Return the (x, y) coordinate for the center point of the cell that contains the specified text.  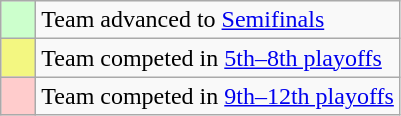
Team competed in 5th–8th playoffs (218, 58)
Team advanced to Semifinals (218, 20)
Team competed in 9th–12th playoffs (218, 96)
